Output the (x, y) coordinate of the center of the cell containing the given text.  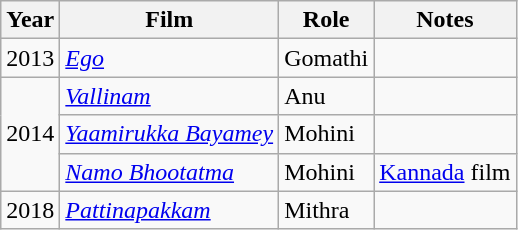
Film (170, 20)
Ego (170, 58)
Yaamirukka Bayamey (170, 134)
Gomathi (326, 58)
Mithra (326, 210)
Year (30, 20)
Pattinapakkam (170, 210)
Kannada film (445, 172)
2014 (30, 134)
Notes (445, 20)
Anu (326, 96)
2018 (30, 210)
Vallinam (170, 96)
2013 (30, 58)
Role (326, 20)
Namo Bhootatma (170, 172)
